Return [X, Y] of the center of cell containing provided text 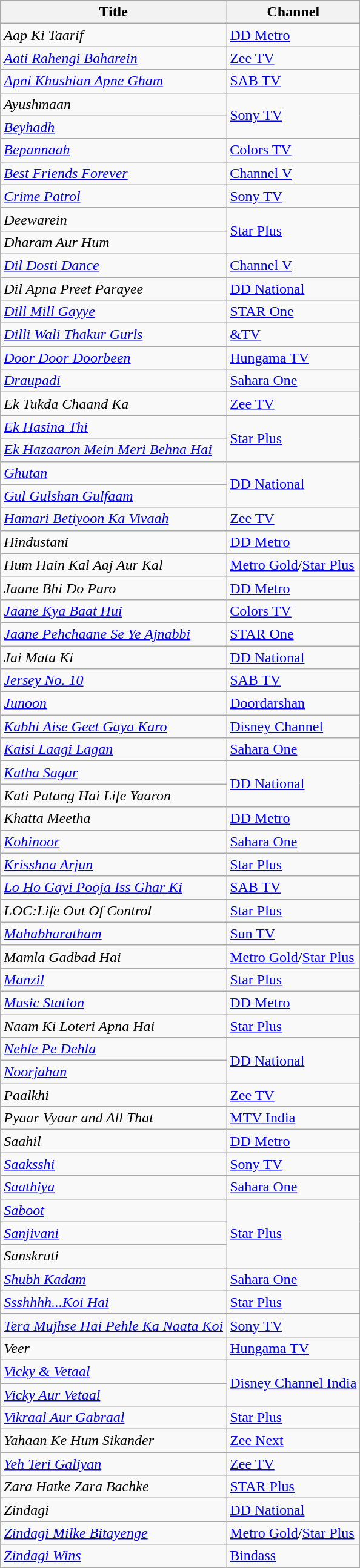
Draupadi [114, 381]
&TV [293, 335]
Ghutan [114, 473]
Zee Next [293, 1441]
Best Friends Forever [114, 173]
Vicky & Vetaal [114, 1371]
Music Station [114, 1003]
Junoon [114, 703]
Kati Patang Hai Life Yaaron [114, 796]
Mahabharatham [114, 934]
Katha Sagar [114, 772]
Ek Hazaaron Mein Meri Behna Hai [114, 450]
Doordarshan [293, 703]
Lo Ho Gayi Pooja Iss Ghar Ki [114, 888]
Veer [114, 1348]
Nehle Pe Dehla [114, 1049]
Khatta Meetha [114, 819]
Jersey No. 10 [114, 680]
Crime Patrol [114, 196]
Bepannaah [114, 150]
Yeh Teri Galiyan [114, 1464]
Sanjivani [114, 1233]
Hindustani [114, 542]
Saathiya [114, 1187]
Disney Channel [293, 726]
Zindagi [114, 1510]
Zindagi Milke Bitayenge [114, 1533]
Hamari Betiyoon Ka Vivaah [114, 519]
Kabhi Aise Geet Gaya Karo [114, 726]
Saaksshi [114, 1164]
LOC:Life Out Of Control [114, 911]
Dilli Wali Thakur Gurls [114, 335]
Ek Hasina Thi [114, 427]
Jaane Pehchaane Se Ye Ajnabbi [114, 634]
Mamla Gadbad Hai [114, 957]
Dil Apna Preet Parayee [114, 289]
Aati Rahengi Baharein [114, 58]
Manzil [114, 980]
Beyhadh [114, 127]
Yahaan Ke Hum Sikander [114, 1441]
Jai Mata Ki [114, 657]
Vicky Aur Vetaal [114, 1394]
Pyaar Vyaar and All That [114, 1118]
Dill Mill Gayye [114, 312]
Vikraal Aur Gabraal [114, 1418]
Jaane Kya Baat Hui [114, 611]
Bindass [293, 1556]
Jaane Bhi Do Paro [114, 588]
Channel [293, 12]
Kohinoor [114, 842]
Dharam Aur Hum [114, 242]
MTV India [293, 1118]
Hum Hain Kal Aaj Aur Kal [114, 565]
STAR Plus [293, 1487]
Apni Khushian Apne Gham [114, 81]
Sun TV [293, 934]
Aap Ki Taarif [114, 35]
Saahil [114, 1141]
Naam Ki Loteri Apna Hai [114, 1026]
Gul Gulshan Gulfaam [114, 496]
Tera Mujhse Hai Pehle Ka Naata Koi [114, 1325]
Ssshhhh...Koi Hai [114, 1302]
Zara Hatke Zara Bachke [114, 1487]
Ayushmaan [114, 104]
Sanskruti [114, 1256]
Saboot [114, 1210]
Kaisi Laagi Lagan [114, 749]
Ek Tukda Chaand Ka [114, 404]
Shubh Kadam [114, 1279]
Krisshna Arjun [114, 865]
Deewarein [114, 219]
Door Door Doorbeen [114, 358]
Title [114, 12]
Noorjahan [114, 1072]
Paalkhi [114, 1095]
Dil Dosti Dance [114, 265]
Disney Channel India [293, 1383]
Zindagi Wins [114, 1556]
